Find where the given text appears and provide that cell's center as [X, Y] coordinate. 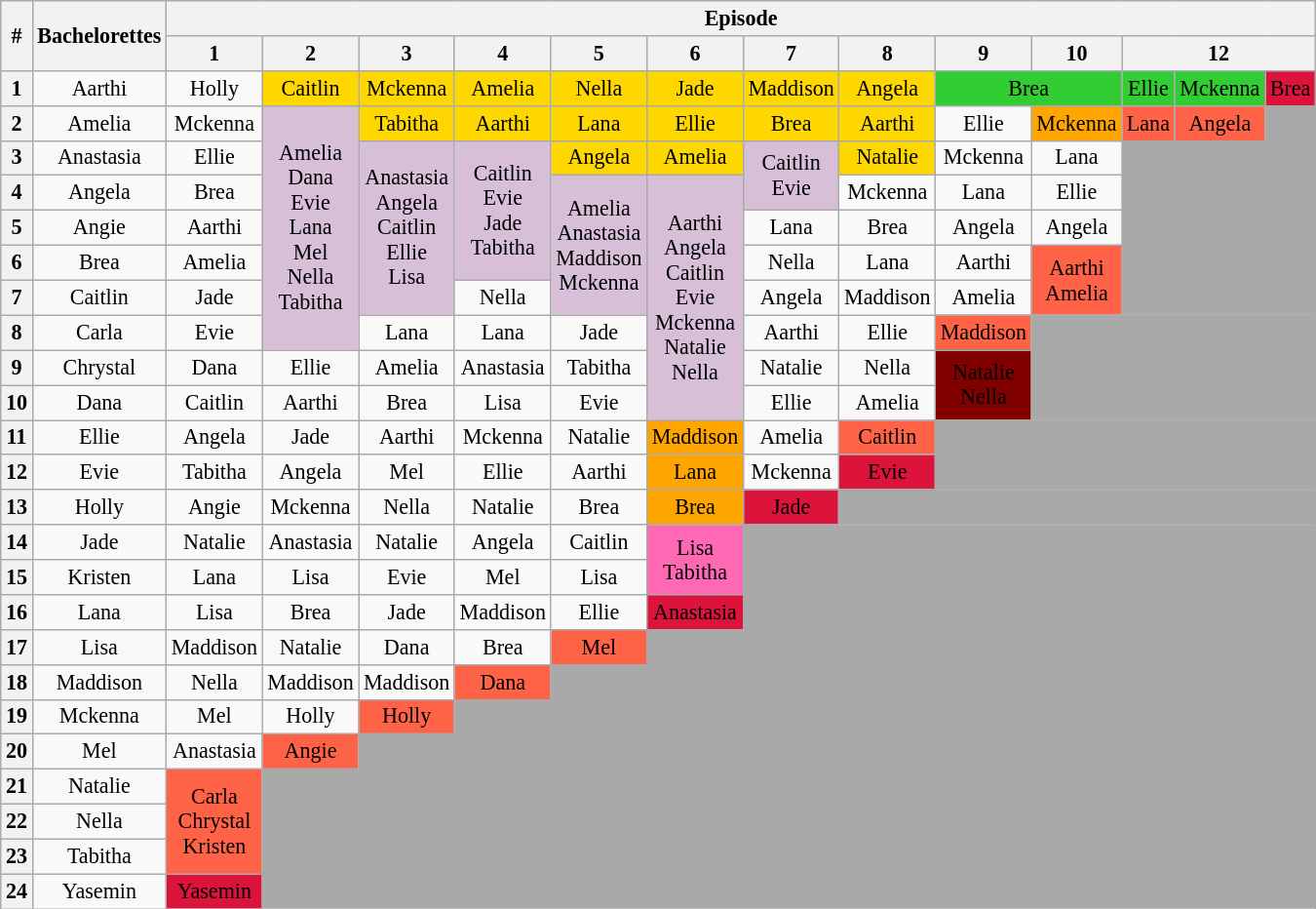
AnastasiaAngelaCaitlinEllieLisa [407, 228]
AarthiAngelaCaitlinEvieMckennaNatalieNella [696, 298]
Carla [99, 333]
11 [17, 437]
15 [17, 576]
# [17, 35]
AmeliaDanaEvieLanaMelNellaTabitha [310, 228]
Bachelorettes [99, 35]
21 [17, 786]
CaitlinEvieJadeTabitha [503, 211]
Chrystal [99, 368]
AmeliaAnastasiaMaddisonMckenna [599, 246]
14 [17, 542]
16 [17, 612]
18 [17, 682]
13 [17, 507]
CarlaChrystalKristen [214, 821]
20 [17, 752]
LisaTabitha [696, 560]
CaitlinEvie [792, 176]
17 [17, 647]
AarthiAmelia [1076, 280]
Kristen [99, 576]
Episode [741, 18]
22 [17, 821]
24 [17, 891]
NatalieNella [985, 385]
19 [17, 717]
23 [17, 856]
